For the text-containing cell, return its midpoint in [X, Y] coordinate format. 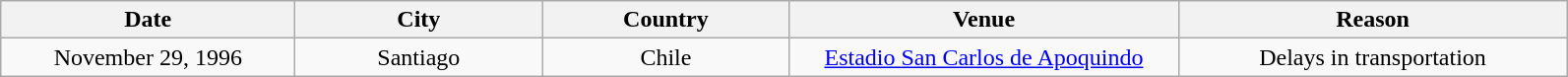
Chile [665, 57]
Estadio San Carlos de Apoquindo [984, 57]
Country [665, 20]
Santiago [419, 57]
Delays in transportation [1372, 57]
November 29, 1996 [148, 57]
Date [148, 20]
Venue [984, 20]
Reason [1372, 20]
City [419, 20]
